Extract the (X, Y) coordinate from the center of the cell holding the provided text.  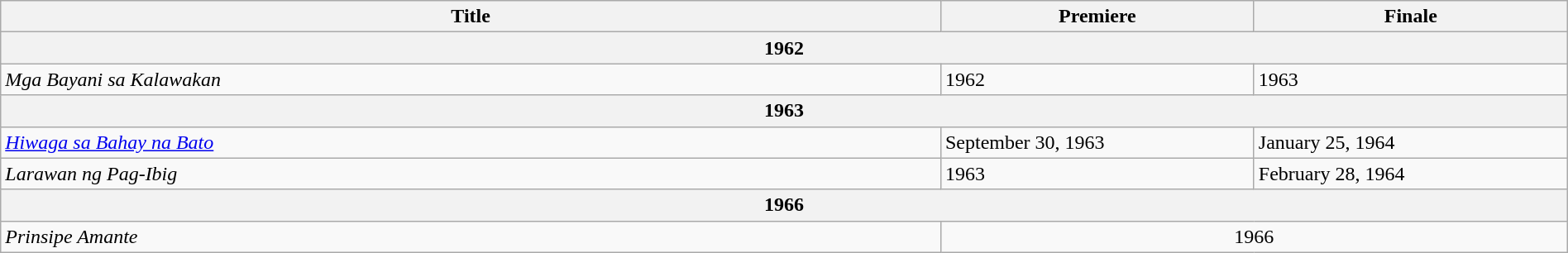
Prinsipe Amante (471, 236)
February 28, 1964 (1411, 174)
September 30, 1963 (1097, 142)
Larawan ng Pag-Ibig (471, 174)
Premiere (1097, 17)
Hiwaga sa Bahay na Bato (471, 142)
Mga Bayani sa Kalawakan (471, 79)
Finale (1411, 17)
January 25, 1964 (1411, 142)
Title (471, 17)
